Provide the (X, Y) coordinate of the cell's center where the given text is located.  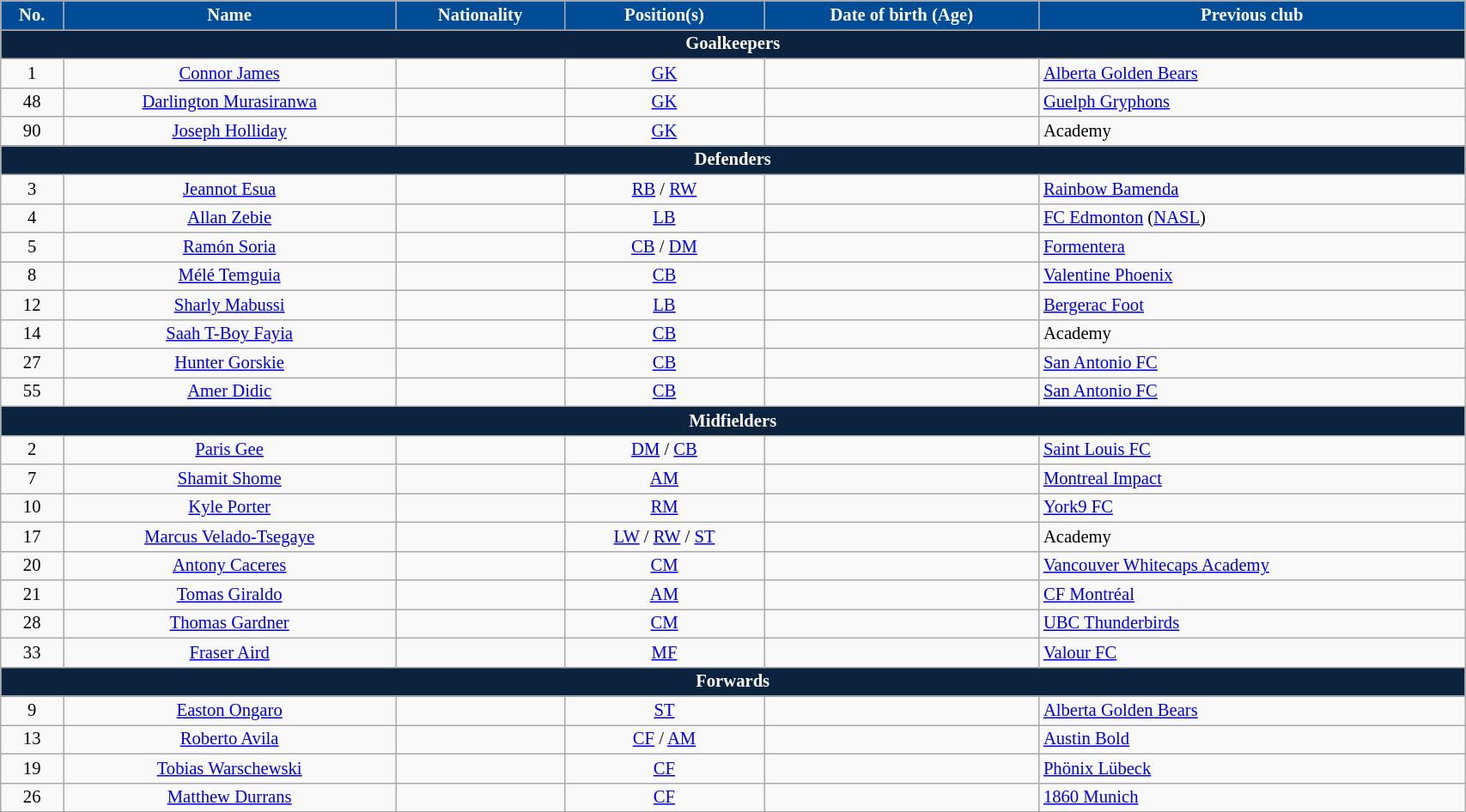
Formentera (1252, 246)
Jeannot Esua (230, 189)
Montreal Impact (1252, 478)
Saah T-Boy Fayia (230, 334)
Paris Gee (230, 450)
Shamit Shome (230, 478)
Valour FC (1252, 652)
Mélé Temguia (230, 276)
Bergerac Foot (1252, 305)
Guelph Gryphons (1252, 102)
Matthew Durrans (230, 797)
21 (33, 595)
Ramón Soria (230, 246)
CB / DM (664, 246)
Date of birth (Age) (902, 15)
17 (33, 536)
4 (33, 218)
2 (33, 450)
Defenders (733, 160)
Marcus Velado-Tsegaye (230, 536)
Previous club (1252, 15)
Valentine Phoenix (1252, 276)
Goalkeepers (733, 44)
28 (33, 623)
Connor James (230, 73)
Roberto Avila (230, 739)
Midfielders (733, 421)
Easton Ongaro (230, 710)
Saint Louis FC (1252, 450)
Vancouver Whitecaps Academy (1252, 566)
14 (33, 334)
Hunter Gorskie (230, 363)
27 (33, 363)
Allan Zebie (230, 218)
9 (33, 710)
33 (33, 652)
Austin Bold (1252, 739)
Sharly Mabussi (230, 305)
5 (33, 246)
10 (33, 507)
8 (33, 276)
7 (33, 478)
LW / RW / ST (664, 536)
No. (33, 15)
26 (33, 797)
1860 Munich (1252, 797)
Tobias Warschewski (230, 768)
MF (664, 652)
55 (33, 391)
ST (664, 710)
Name (230, 15)
Amer Didic (230, 391)
Antony Caceres (230, 566)
20 (33, 566)
Rainbow Bamenda (1252, 189)
Tomas Giraldo (230, 595)
3 (33, 189)
Joseph Holliday (230, 131)
RB / RW (664, 189)
Forwards (733, 682)
13 (33, 739)
12 (33, 305)
Darlington Murasiranwa (230, 102)
DM / CB (664, 450)
1 (33, 73)
York9 FC (1252, 507)
19 (33, 768)
Thomas Gardner (230, 623)
UBC Thunderbirds (1252, 623)
48 (33, 102)
RM (664, 507)
Nationality (481, 15)
90 (33, 131)
Kyle Porter (230, 507)
CF Montréal (1252, 595)
FC Edmonton (NASL) (1252, 218)
Fraser Aird (230, 652)
CF / AM (664, 739)
Position(s) (664, 15)
Phönix Lübeck (1252, 768)
